Locate the cell with the specified text and output its (x, y) center coordinate. 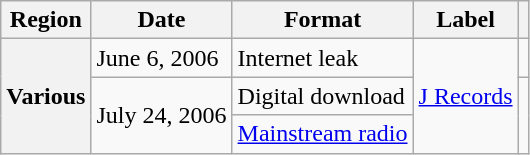
Date (162, 20)
July 24, 2006 (162, 115)
Format (322, 20)
Digital download (322, 96)
Mainstream radio (322, 134)
Region (46, 20)
June 6, 2006 (162, 58)
J Records (466, 96)
Various (46, 96)
Label (466, 20)
Internet leak (322, 58)
